Provide the [x, y] coordinate of the cell's center where the given text is located.  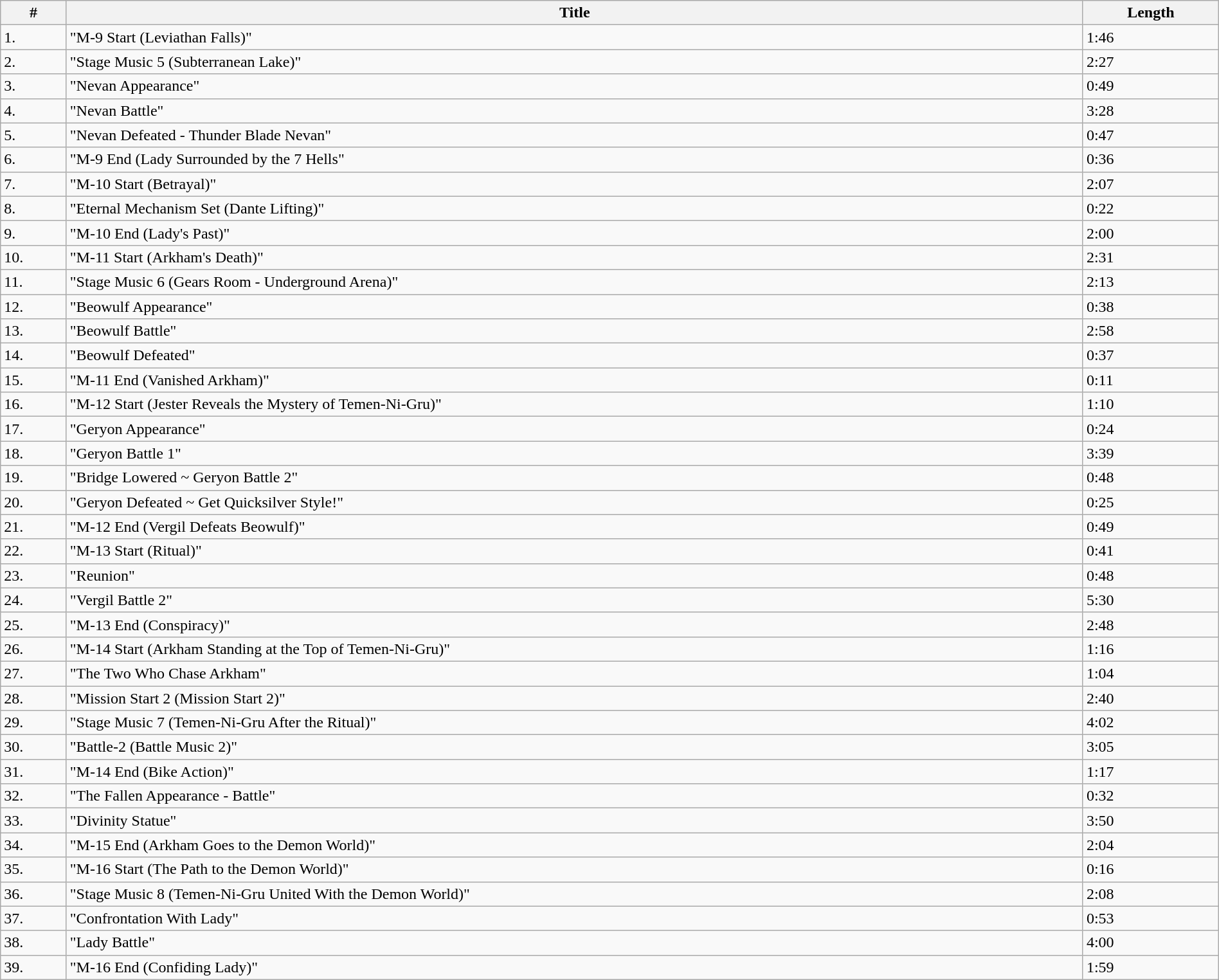
1:46 [1151, 37]
26. [33, 649]
# [33, 13]
"Beowulf Defeated" [575, 356]
18. [33, 453]
3:39 [1151, 453]
30. [33, 747]
12. [33, 307]
"Nevan Defeated - Thunder Blade Nevan" [575, 135]
3:28 [1151, 111]
16. [33, 404]
2. [33, 62]
"Stage Music 8 (Temen-Ni-Gru United With the Demon World)" [575, 894]
0:32 [1151, 796]
34. [33, 845]
1:59 [1151, 967]
"Nevan Battle" [575, 111]
35. [33, 869]
1:17 [1151, 772]
1:04 [1151, 673]
0:11 [1151, 380]
9. [33, 233]
"The Two Who Chase Arkham" [575, 673]
"Stage Music 7 (Temen-Ni-Gru After the Ritual)" [575, 723]
"M-12 Start (Jester Reveals the Mystery of Temen-Ni-Gru)" [575, 404]
"M-16 End (Confiding Lady)" [575, 967]
Length [1151, 13]
0:25 [1151, 502]
"Geryon Battle 1" [575, 453]
"M-10 Start (Betrayal)" [575, 184]
"Beowulf Battle" [575, 331]
"Bridge Lowered ~ Geryon Battle 2" [575, 478]
0:16 [1151, 869]
"Nevan Appearance" [575, 86]
25. [33, 624]
4. [33, 111]
"Mission Start 2 (Mission Start 2)" [575, 698]
14. [33, 356]
5. [33, 135]
15. [33, 380]
"M-13 Start (Ritual)" [575, 551]
"Stage Music 6 (Gears Room - Underground Arena)" [575, 282]
0:37 [1151, 356]
0:47 [1151, 135]
"M-16 Start (The Path to the Demon World)" [575, 869]
"Geryon Appearance" [575, 429]
8. [33, 208]
"Beowulf Appearance" [575, 307]
36. [33, 894]
2:40 [1151, 698]
"Divinity Statue" [575, 821]
1:10 [1151, 404]
3. [33, 86]
"M-14 Start (Arkham Standing at the Top of Temen-Ni-Gru)" [575, 649]
"Vergil Battle 2" [575, 600]
"M-9 Start (Leviathan Falls)" [575, 37]
2:48 [1151, 624]
0:41 [1151, 551]
1. [33, 37]
4:00 [1151, 943]
"Confrontation With Lady" [575, 918]
"Lady Battle" [575, 943]
23. [33, 576]
10. [33, 257]
2:04 [1151, 845]
1:16 [1151, 649]
2:07 [1151, 184]
38. [33, 943]
31. [33, 772]
"Battle-2 (Battle Music 2)" [575, 747]
27. [33, 673]
3:50 [1151, 821]
5:30 [1151, 600]
"M-9 End (Lady Surrounded by the 7 Hells" [575, 159]
"M-13 End (Conspiracy)" [575, 624]
0:53 [1151, 918]
4:02 [1151, 723]
2:31 [1151, 257]
2:00 [1151, 233]
2:13 [1151, 282]
"Eternal Mechanism Set (Dante Lifting)" [575, 208]
0:22 [1151, 208]
19. [33, 478]
2:58 [1151, 331]
"Geryon Defeated ~ Get Quicksilver Style!" [575, 502]
"M-14 End (Bike Action)" [575, 772]
0:24 [1151, 429]
21. [33, 527]
32. [33, 796]
Title [575, 13]
"M-12 End (Vergil Defeats Beowulf)" [575, 527]
2:27 [1151, 62]
11. [33, 282]
0:38 [1151, 307]
13. [33, 331]
"The Fallen Appearance - Battle" [575, 796]
6. [33, 159]
0:36 [1151, 159]
"Stage Music 5 (Subterranean Lake)" [575, 62]
39. [33, 967]
2:08 [1151, 894]
"M-11 Start (Arkham's Death)" [575, 257]
37. [33, 918]
3:05 [1151, 747]
"M-10 End (Lady's Past)" [575, 233]
"M-11 End (Vanished Arkham)" [575, 380]
7. [33, 184]
20. [33, 502]
24. [33, 600]
"M-15 End (Arkham Goes to the Demon World)" [575, 845]
33. [33, 821]
17. [33, 429]
22. [33, 551]
"Reunion" [575, 576]
29. [33, 723]
28. [33, 698]
